From the cell containing the given text, extract its center point as (X, Y) coordinate. 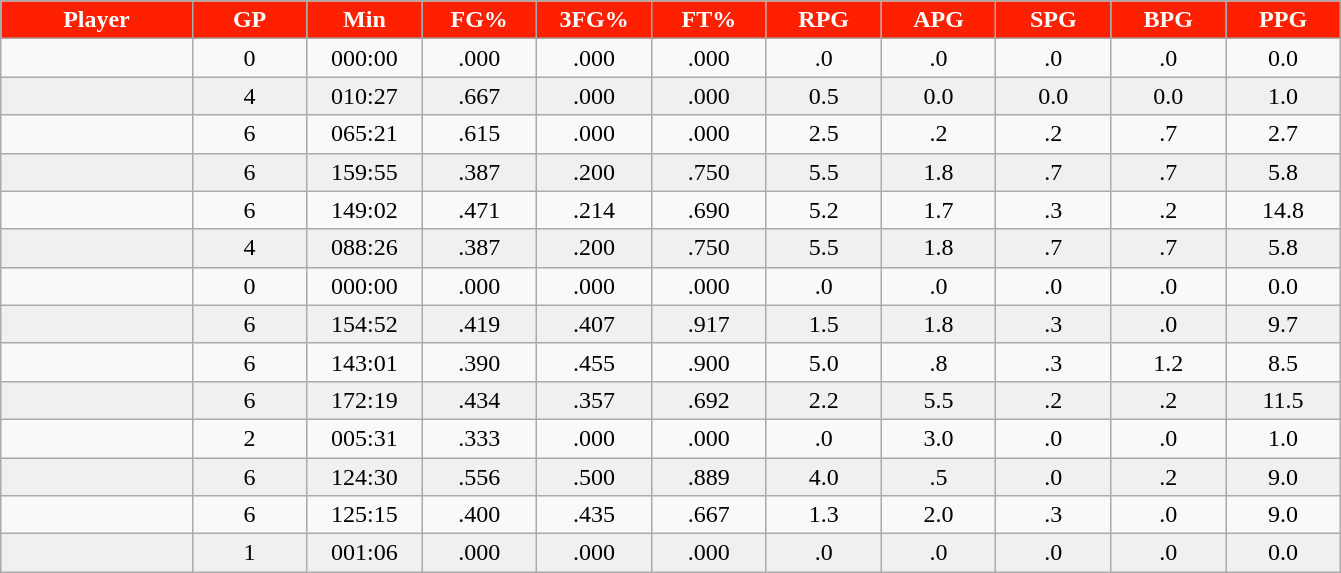
.434 (480, 400)
149:02 (364, 210)
124:30 (364, 477)
.419 (480, 324)
8.5 (1284, 362)
0.5 (824, 96)
2.5 (824, 134)
.889 (708, 477)
.917 (708, 324)
159:55 (364, 172)
1.7 (938, 210)
3FG% (594, 20)
5.0 (824, 362)
9.7 (1284, 324)
APG (938, 20)
.333 (480, 438)
1.2 (1168, 362)
172:19 (364, 400)
SPG (1054, 20)
065:21 (364, 134)
1 (250, 553)
154:52 (364, 324)
BPG (1168, 20)
.471 (480, 210)
.214 (594, 210)
FG% (480, 20)
GP (250, 20)
4.0 (824, 477)
.900 (708, 362)
.400 (480, 515)
.500 (594, 477)
Player (96, 20)
RPG (824, 20)
.407 (594, 324)
.5 (938, 477)
5.2 (824, 210)
1.5 (824, 324)
143:01 (364, 362)
.556 (480, 477)
FT% (708, 20)
.357 (594, 400)
.690 (708, 210)
3.0 (938, 438)
.8 (938, 362)
14.8 (1284, 210)
2 (250, 438)
11.5 (1284, 400)
010:27 (364, 96)
125:15 (364, 515)
2.7 (1284, 134)
.390 (480, 362)
005:31 (364, 438)
088:26 (364, 248)
Min (364, 20)
1.3 (824, 515)
.615 (480, 134)
2.2 (824, 400)
.455 (594, 362)
2.0 (938, 515)
.435 (594, 515)
PPG (1284, 20)
.692 (708, 400)
001:06 (364, 553)
